Search for the cell housing the specified text and yield its (X, Y) center coordinate. 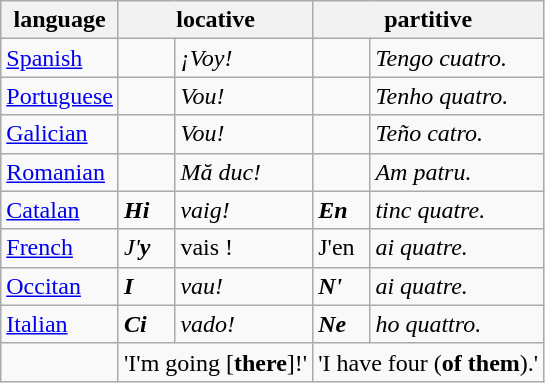
Romanian (60, 172)
'I'm going [there]!' (215, 362)
locative (215, 20)
Hi (146, 210)
Mă duc! (244, 172)
vau! (244, 286)
tinc quatre. (457, 210)
language (60, 20)
Galician (60, 134)
Teño catro. (457, 134)
'I have four (of them).' (428, 362)
J'y (146, 248)
Ci (146, 324)
ho quattro. (457, 324)
Am patru. (457, 172)
Portuguese (60, 96)
vais ! (244, 248)
Occitan (60, 286)
Tengo cuatro. (457, 58)
partitive (428, 20)
Ne (342, 324)
J'en (342, 248)
vado! (244, 324)
Spanish (60, 58)
N' (342, 286)
vaig! (244, 210)
I (146, 286)
Italian (60, 324)
En (342, 210)
¡Voy! (244, 58)
French (60, 248)
Catalan (60, 210)
Tenho quatro. (457, 96)
